For the text-containing cell, return its midpoint in (X, Y) coordinate format. 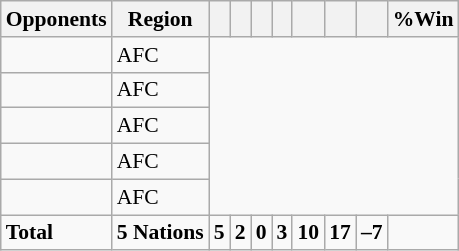
Total (56, 233)
0 (262, 233)
3 (282, 233)
5 (220, 233)
Region (160, 19)
5 Nations (160, 233)
–7 (372, 233)
2 (240, 233)
17 (340, 233)
%Win (424, 19)
10 (308, 233)
Opponents (56, 19)
